Find where the given text appears and provide that cell's center as [x, y] coordinate. 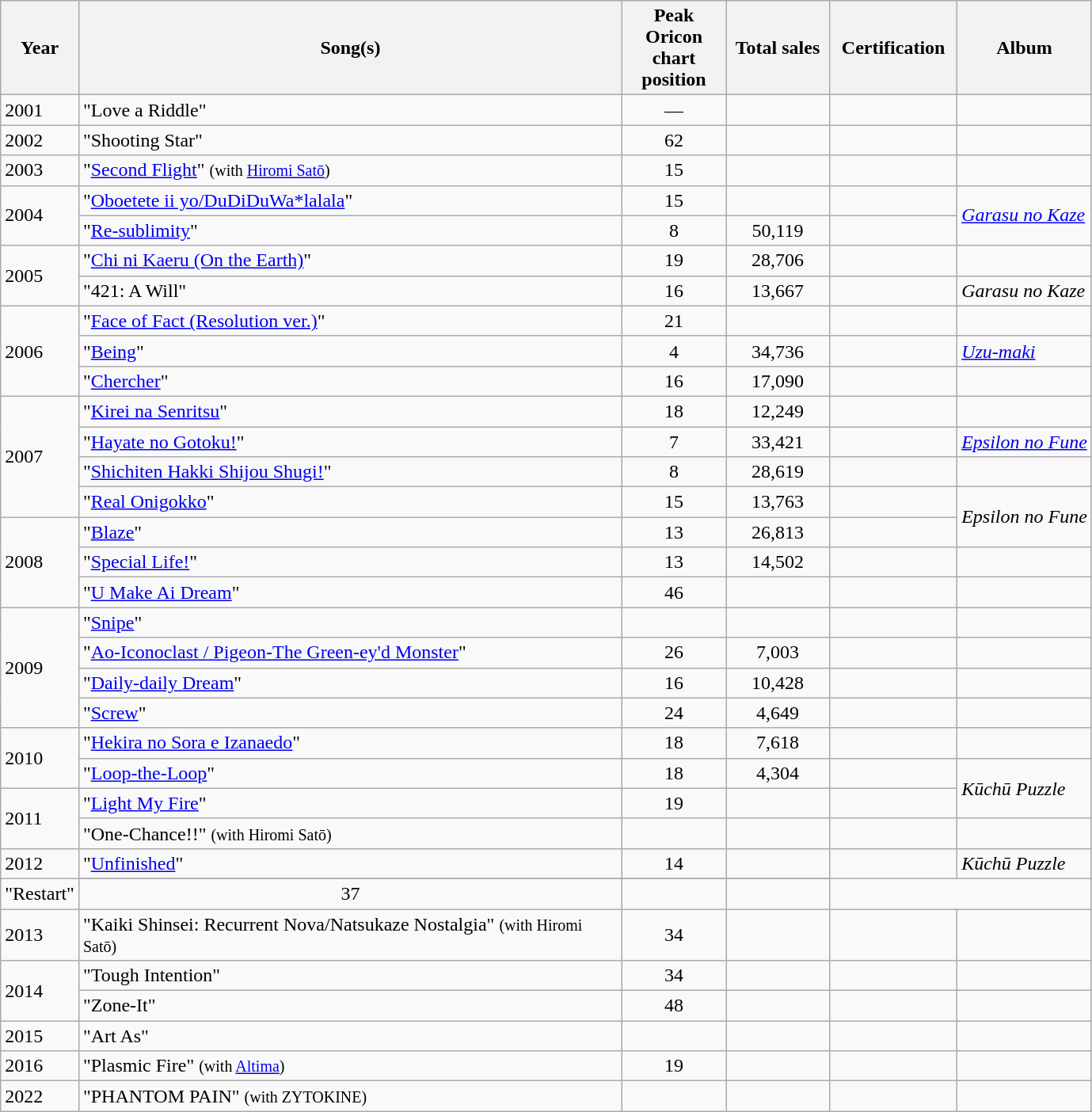
2006 [40, 351]
"Special Life!" [350, 562]
50,119 [778, 230]
48 [673, 1006]
2022 [40, 1096]
"Light My Fire" [350, 803]
"Hayate no Gotoku!" [350, 441]
"Art As" [350, 1036]
"Chi ni Kaeru (On the Earth)" [350, 261]
2014 [40, 991]
28,706 [778, 261]
Song(s) [350, 48]
2004 [40, 215]
— [673, 110]
21 [673, 321]
"Real Onigokko" [350, 502]
2010 [40, 758]
Peak Oricon chart position [673, 48]
"U Make Ai Dream" [350, 592]
"One-Chance!!" (with Hiromi Satō) [350, 833]
"Blaze" [350, 532]
33,421 [778, 441]
"Restart" [40, 893]
"Face of Fact (Resolution ver.)" [350, 321]
7,618 [778, 743]
34,736 [778, 351]
"Loop-the-Loop" [350, 773]
"Re-sublimity" [350, 230]
"Oboetete ii yo/DuDiDuWa*lalala" [350, 200]
"Kirei na Senritsu" [350, 411]
"Chercher" [350, 381]
26,813 [778, 532]
2009 [40, 668]
14 [673, 863]
4,649 [778, 713]
"Shooting Star" [350, 140]
"Ao-Iconoclast / Pigeon-The Green-ey'd Monster" [350, 653]
2003 [40, 170]
46 [673, 592]
2013 [40, 935]
2016 [40, 1066]
"Screw" [350, 713]
7,003 [778, 653]
"421: A Will" [350, 291]
"Zone-It" [350, 1006]
4,304 [778, 773]
13,763 [778, 502]
62 [673, 140]
2011 [40, 818]
"Daily-daily Dream" [350, 683]
14,502 [778, 562]
"Shichiten Hakki Shijou Shugi!" [350, 472]
13,667 [778, 291]
2005 [40, 276]
"Tough Intention" [350, 976]
2012 [40, 863]
"Hekira no Sora e Izanaedo" [350, 743]
Uzu-maki [1025, 351]
"Plasmic Fire" (with Altima) [350, 1066]
28,619 [778, 472]
26 [673, 653]
2002 [40, 140]
2015 [40, 1036]
Album [1025, 48]
17,090 [778, 381]
"Unfinished" [350, 863]
"Kaiki Shinsei: Recurrent Nova/Natsukaze Nostalgia" (with Hiromi Satō) [350, 935]
"Second Flight" (with Hiromi Satō) [350, 170]
"Snipe" [350, 623]
"Being" [350, 351]
37 [350, 893]
Total sales [778, 48]
10,428 [778, 683]
12,249 [778, 411]
4 [673, 351]
7 [673, 441]
24 [673, 713]
2001 [40, 110]
Year [40, 48]
2007 [40, 456]
"PHANTOM PAIN" (with ZYTOKINE) [350, 1096]
"Love a Riddle" [350, 110]
Certification [893, 48]
2008 [40, 562]
